Capture the cell that displays the provided text and extract its [x, y] central coordinate. 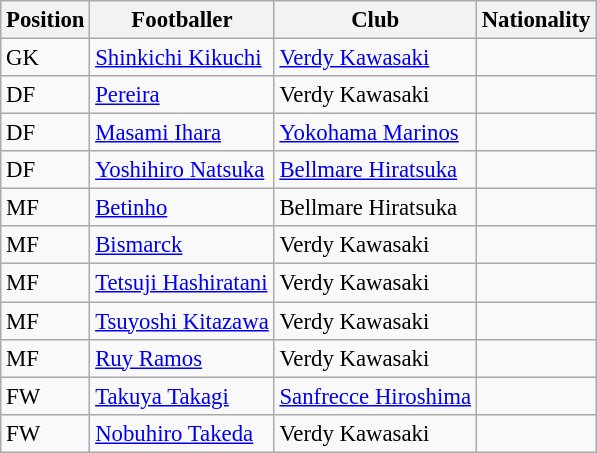
Nationality [536, 20]
Club [375, 20]
Nobuhiro Takeda [182, 433]
GK [46, 58]
Sanfrecce Hiroshima [375, 396]
Bismarck [182, 245]
Footballer [182, 20]
Ruy Ramos [182, 358]
Yoshihiro Natsuka [182, 170]
Position [46, 20]
Tetsuji Hashiratani [182, 283]
Yokohama Marinos [375, 133]
Takuya Takagi [182, 396]
Tsuyoshi Kitazawa [182, 321]
Masami Ihara [182, 133]
Betinho [182, 208]
Shinkichi Kikuchi [182, 58]
Pereira [182, 95]
